From the cell containing the given text, extract its center point as (X, Y) coordinate. 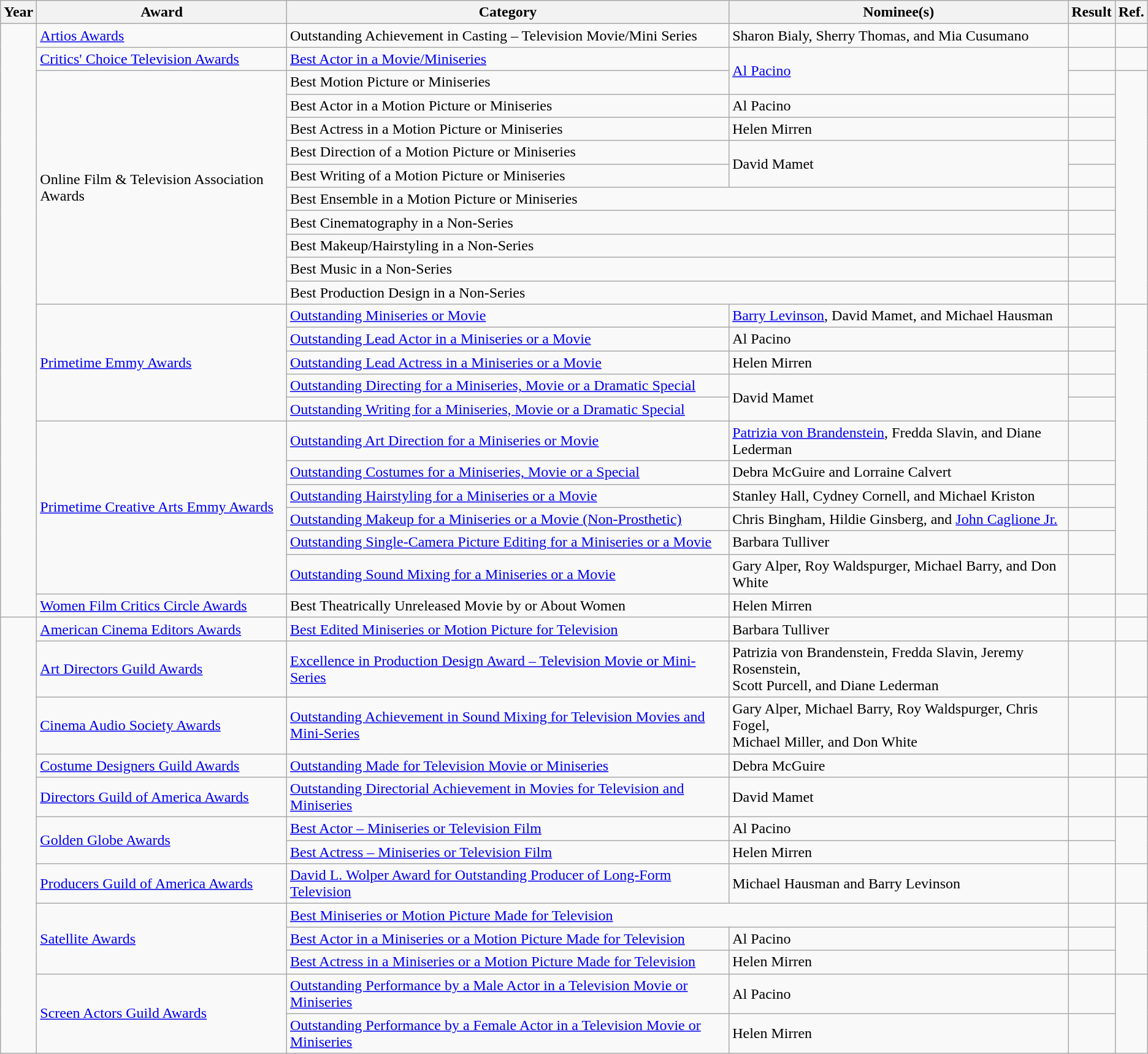
Chris Bingham, Hildie Ginsberg, and John Caglione Jr. (899, 519)
Best Production Design in a Non-Series (677, 293)
Outstanding Sound Mixing for a Miniseries or a Movie (508, 574)
Best Actress – Miniseries or Television Film (508, 852)
Outstanding Made for Television Movie or Miniseries (508, 765)
Best Cinematography in a Non-Series (677, 222)
Best Music in a Non-Series (677, 269)
Women Film Critics Circle Awards (162, 606)
Critics' Choice Television Awards (162, 59)
Outstanding Achievement in Sound Mixing for Television Movies and Mini-Series (508, 725)
Outstanding Lead Actor in a Miniseries or a Movie (508, 339)
Best Makeup/Hairstyling in a Non-Series (677, 245)
Debra McGuire (899, 765)
Screen Actors Guild Awards (162, 1014)
Outstanding Achievement in Casting – Television Movie/Mini Series (508, 36)
Best Direction of a Motion Picture or Miniseries (508, 152)
American Cinema Editors Awards (162, 629)
Best Actress in a Motion Picture or Miniseries (508, 129)
Michael Hausman and Barry Levinson (899, 883)
Directors Guild of America Awards (162, 798)
Outstanding Hairstyling for a Miniseries or a Movie (508, 496)
Outstanding Costumes for a Miniseries, Movie or a Special (508, 472)
Golden Globe Awards (162, 841)
Artios Awards (162, 36)
David L. Wolper Award for Outstanding Producer of Long-Form Television (508, 883)
Primetime Emmy Awards (162, 363)
Category (508, 12)
Debra McGuire and Lorraine Calvert (899, 472)
Excellence in Production Design Award – Television Movie or Mini-Series (508, 669)
Best Actress in a Miniseries or a Motion Picture Made for Television (508, 962)
Ref. (1131, 12)
Outstanding Makeup for a Miniseries or a Movie (Non-Prosthetic) (508, 519)
Costume Designers Guild Awards (162, 765)
Outstanding Performance by a Male Actor in a Television Movie or Miniseries (508, 994)
Best Actor in a Motion Picture or Miniseries (508, 106)
Online Film & Television Association Awards (162, 188)
Outstanding Single-Camera Picture Editing for a Miniseries or a Movie (508, 542)
Outstanding Miniseries or Movie (508, 316)
Best Ensemble in a Motion Picture or Miniseries (677, 199)
Best Edited Miniseries or Motion Picture for Television (508, 629)
Best Writing of a Motion Picture or Miniseries (508, 175)
Stanley Hall, Cydney Cornell, and Michael Kriston (899, 496)
Best Motion Picture or Miniseries (677, 82)
Gary Alper, Roy Waldspurger, Michael Barry, and Don White (899, 574)
Patrizia von Brandenstein, Fredda Slavin, and Diane Lederman (899, 440)
Year (18, 12)
Nominee(s) (899, 12)
Best Actor – Miniseries or Television Film (508, 829)
Primetime Creative Arts Emmy Awards (162, 507)
Outstanding Art Direction for a Miniseries or Movie (508, 440)
Outstanding Directorial Achievement in Movies for Television and Miniseries (508, 798)
Best Miniseries or Motion Picture Made for Television (677, 915)
Sharon Bialy, Sherry Thomas, and Mia Cusumano (899, 36)
Outstanding Writing for a Miniseries, Movie or a Dramatic Special (508, 409)
Gary Alper, Michael Barry, Roy Waldspurger, Chris Fogel, Michael Miller, and Don White (899, 725)
Outstanding Performance by a Female Actor in a Television Movie or Miniseries (508, 1033)
Result (1092, 12)
Award (162, 12)
Barry Levinson, David Mamet, and Michael Hausman (899, 316)
Outstanding Directing for a Miniseries, Movie or a Dramatic Special (508, 386)
Patrizia von Brandenstein, Fredda Slavin, Jeremy Rosenstein, Scott Purcell, and Diane Lederman (899, 669)
Best Actor in a Miniseries or a Motion Picture Made for Television (508, 939)
Art Directors Guild Awards (162, 669)
Outstanding Lead Actress in a Miniseries or a Movie (508, 363)
Cinema Audio Society Awards (162, 725)
Best Actor in a Movie/Miniseries (508, 59)
Best Theatrically Unreleased Movie by or About Women (508, 606)
Satellite Awards (162, 939)
Producers Guild of America Awards (162, 883)
